Locate the cell with the specified text and output its (X, Y) center coordinate. 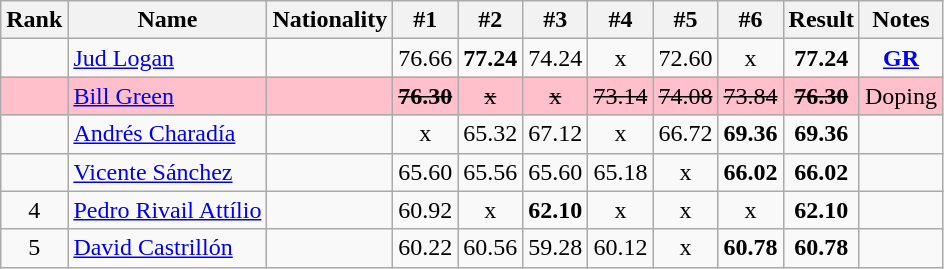
#4 (620, 20)
59.28 (556, 248)
#1 (426, 20)
#5 (686, 20)
73.84 (750, 96)
74.24 (556, 58)
Bill Green (168, 96)
60.12 (620, 248)
73.14 (620, 96)
#2 (490, 20)
David Castrillón (168, 248)
74.08 (686, 96)
72.60 (686, 58)
Pedro Rivail Attílio (168, 210)
Nationality (330, 20)
4 (34, 210)
66.72 (686, 134)
5 (34, 248)
60.92 (426, 210)
Result (821, 20)
Andrés Charadía (168, 134)
#3 (556, 20)
#6 (750, 20)
60.56 (490, 248)
67.12 (556, 134)
Vicente Sánchez (168, 172)
Rank (34, 20)
GR (900, 58)
60.22 (426, 248)
65.56 (490, 172)
Notes (900, 20)
65.32 (490, 134)
Jud Logan (168, 58)
Doping (900, 96)
65.18 (620, 172)
76.66 (426, 58)
Name (168, 20)
